Return [X, Y] of the center of cell containing provided text 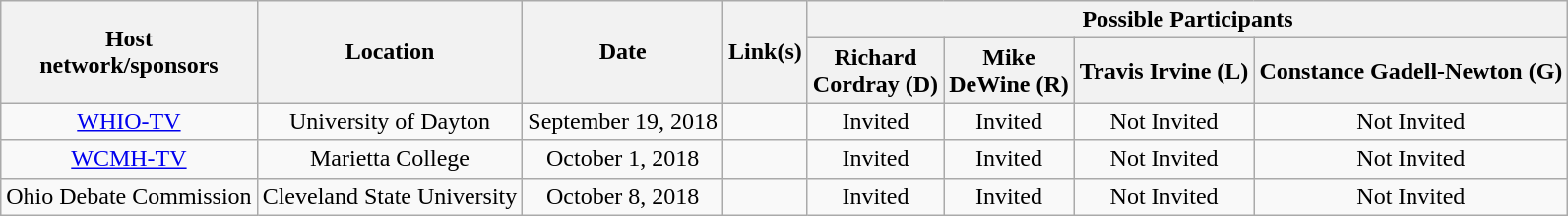
October 8, 2018 [623, 196]
Constance Gadell-Newton (G) [1411, 71]
Link(s) [766, 51]
WHIO-TV [129, 121]
MikeDeWine (R) [1010, 71]
September 19, 2018 [623, 121]
Marietta College [390, 159]
October 1, 2018 [623, 159]
RichardCordray (D) [875, 71]
University of Dayton [390, 121]
Location [390, 51]
Cleveland State University [390, 196]
Date [623, 51]
Ohio Debate Commission [129, 196]
Hostnetwork/sponsors [129, 51]
Travis Irvine (L) [1163, 71]
Possible Participants [1187, 20]
WCMH-TV [129, 159]
